Extract the (X, Y) coordinate from the center of the cell holding the provided text.  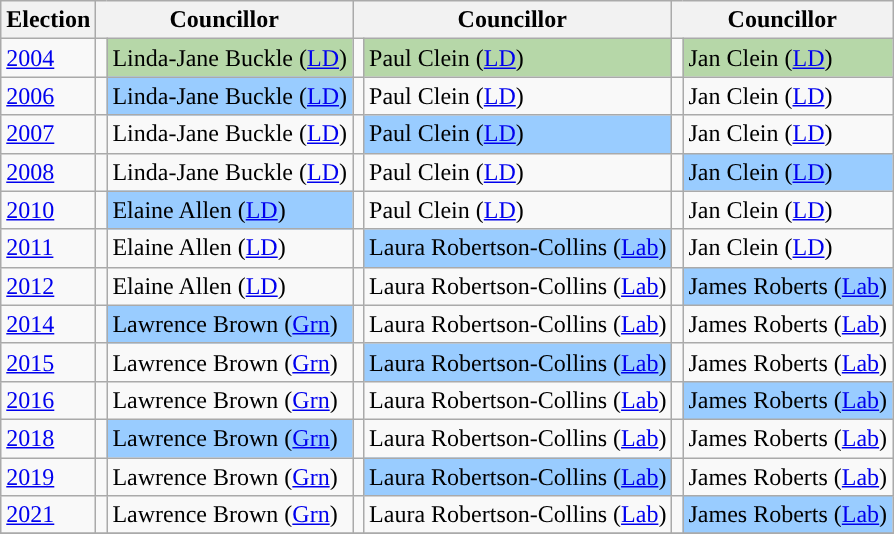
2012 (48, 286)
2018 (48, 438)
2015 (48, 362)
2010 (48, 210)
2007 (48, 134)
2014 (48, 324)
Election (48, 20)
2019 (48, 477)
2011 (48, 248)
2006 (48, 96)
2021 (48, 515)
2008 (48, 172)
2004 (48, 58)
2016 (48, 400)
